Scan for the cell matching the given text and deliver its [X, Y] coordinate at center. 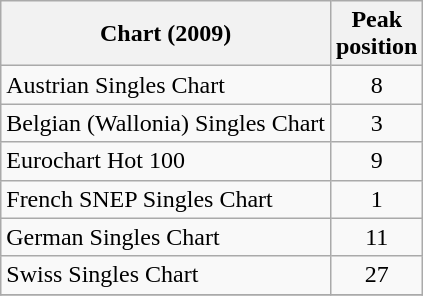
11 [376, 237]
27 [376, 275]
Belgian (Wallonia) Singles Chart [166, 123]
3 [376, 123]
1 [376, 199]
Swiss Singles Chart [166, 275]
9 [376, 161]
French SNEP Singles Chart [166, 199]
Chart (2009) [166, 34]
Eurochart Hot 100 [166, 161]
Peakposition [376, 34]
Austrian Singles Chart [166, 85]
German Singles Chart [166, 237]
8 [376, 85]
